Provide the [x, y] coordinate of the cell's center where the given text is located.  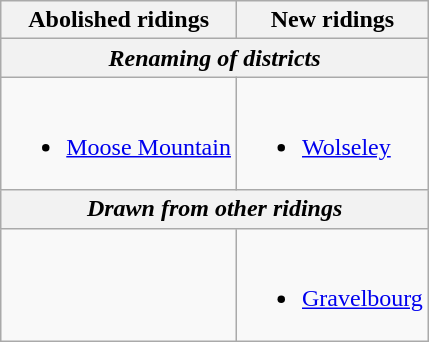
Renaming of districts [215, 58]
Abolished ridings [119, 20]
Gravelbourg [332, 284]
Drawn from other ridings [215, 209]
Wolseley [332, 134]
New ridings [332, 20]
Moose Mountain [119, 134]
